Determine the (X, Y) coordinate at the center of the cell enclosing the given text.  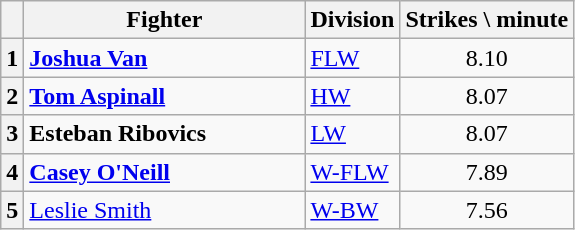
Strikes \ minute (487, 20)
3 (12, 134)
7.89 (487, 172)
Joshua Van (164, 58)
HW (352, 96)
1 (12, 58)
Tom Aspinall (164, 96)
LW (352, 134)
2 (12, 96)
Esteban Ribovics (164, 134)
8.10 (487, 58)
4 (12, 172)
5 (12, 210)
7.56 (487, 210)
W-BW (352, 210)
Leslie Smith (164, 210)
Casey O'Neill (164, 172)
W-FLW (352, 172)
Fighter (164, 20)
FLW (352, 58)
Division (352, 20)
